From the cell containing the given text, extract its center point as (x, y) coordinate. 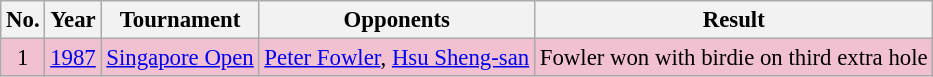
Year (73, 20)
Fowler won with birdie on third extra hole (733, 58)
1 (23, 58)
Singapore Open (180, 58)
Peter Fowler, Hsu Sheng-san (396, 58)
1987 (73, 58)
Tournament (180, 20)
No. (23, 20)
Result (733, 20)
Opponents (396, 20)
